Pinpoint the cell where the given text exists, returning its [x, y] midpoint coordinate. 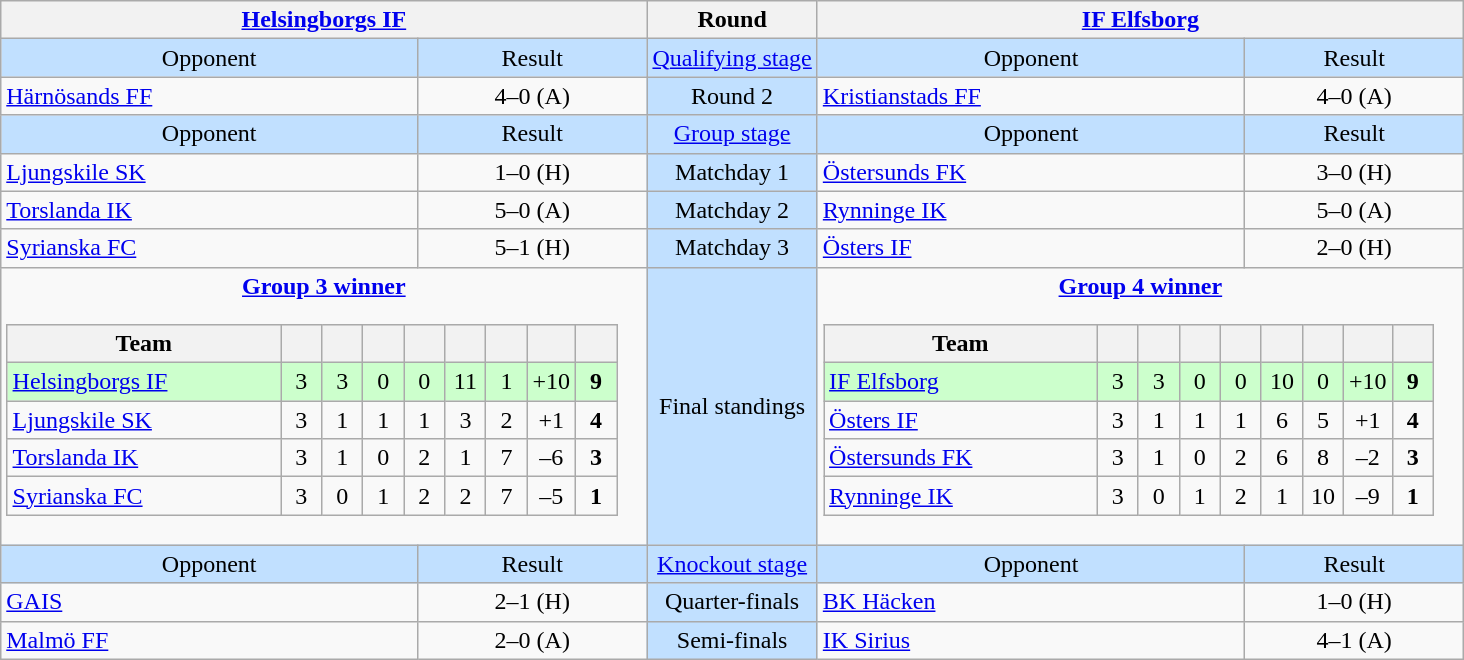
Round [732, 20]
–6 [552, 458]
Malmö FF [210, 640]
Matchday 3 [732, 248]
Matchday 2 [732, 210]
Group 4 winner Team IF Elfsborg 3 3 0 0 10 0 +10 9 Östers IF 3 1 1 1 6 5 +1 4 Östersunds FK 3 1 0 2 6 8 –2 3 Rynninge IK 3 0 1 2 1 10 –9 1 [1140, 406]
Group stage [732, 134]
3–0 (H) [1354, 172]
Kristianstads FF [1031, 96]
–5 [552, 496]
8 [1322, 458]
BK Häcken [1031, 602]
2–0 (H) [1354, 248]
2–1 (H) [532, 602]
4–1 (A) [1354, 640]
Round 2 [732, 96]
GAIS [210, 602]
Härnösands FF [210, 96]
Semi-finals [732, 640]
–2 [1368, 458]
5–1 (H) [532, 248]
Knockout stage [732, 564]
5 [1322, 420]
Qualifying stage [732, 58]
Matchday 1 [732, 172]
Group 3 winner Team Helsingborgs IF 3 3 0 0 11 1 +10 9 Ljungskile SK 3 1 1 1 3 2 +1 4 Torslanda IK 3 1 0 2 1 7 –6 3 Syrianska FC 3 0 1 2 2 7 –5 1 [324, 406]
11 [466, 382]
IK Sirius [1031, 640]
Quarter-finals [732, 602]
2–0 (A) [532, 640]
–9 [1368, 496]
Final standings [732, 406]
